Scan for the cell matching the given text and deliver its [x, y] coordinate at center. 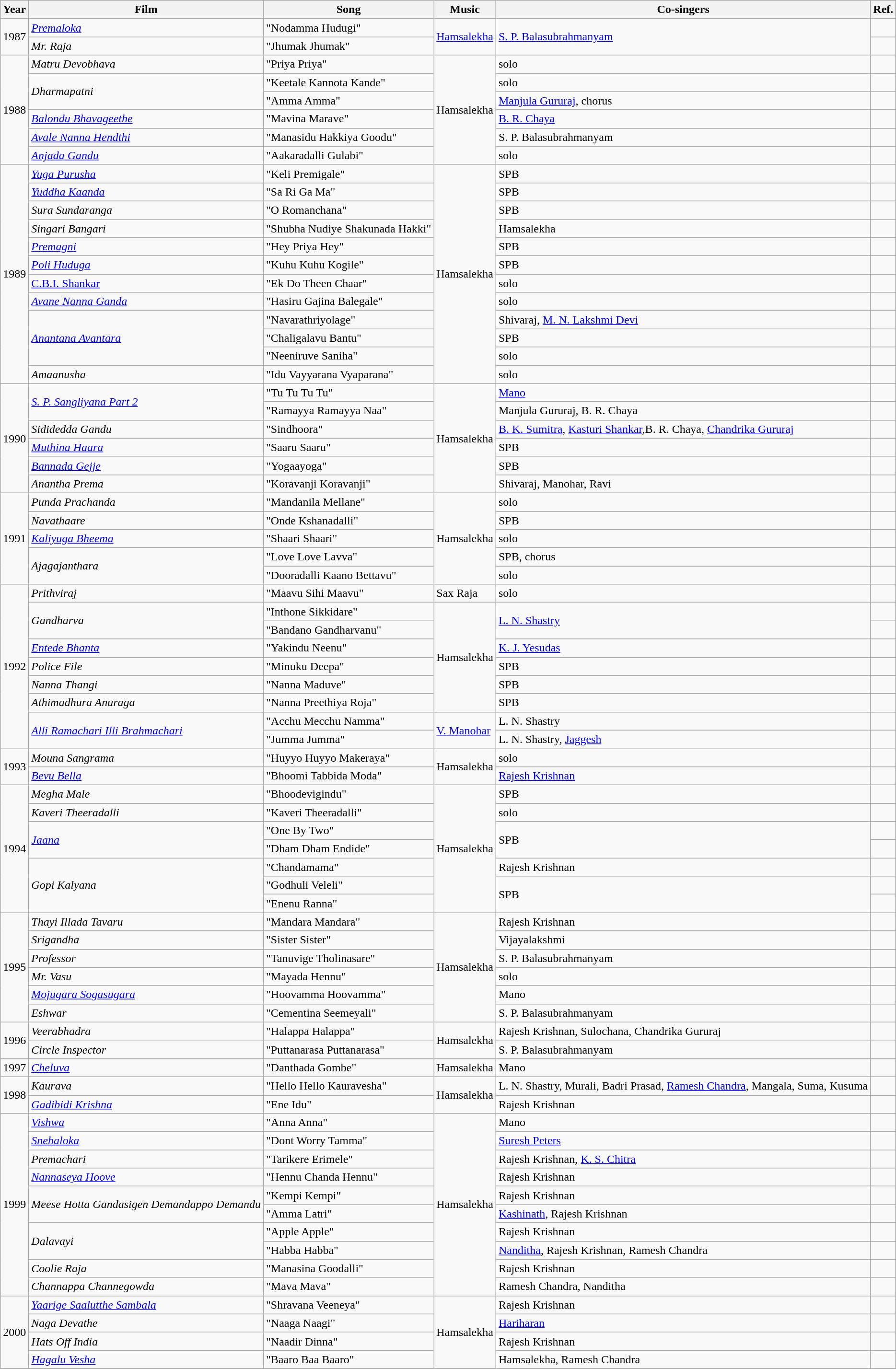
Shivaraj, Manohar, Ravi [683, 484]
Meese Hotta Gandasigen Demandappo Demandu [146, 1205]
Cheluva [146, 1067]
"Mayada Hennu" [348, 976]
1989 [14, 274]
"Amma Amma" [348, 101]
"Mandara Mandara" [348, 922]
"Kempi Kempi" [348, 1195]
"Priya Priya" [348, 64]
Balondu Bhavageethe [146, 119]
"Dham Dham Endide" [348, 849]
Athimadhura Anuraga [146, 703]
S. P. Sangliyana Part 2 [146, 402]
"Baaro Baa Baaro" [348, 1359]
Sax Raja [465, 593]
Yuga Purusha [146, 174]
1994 [14, 848]
1995 [14, 967]
1987 [14, 37]
"Danthada Gombe" [348, 1067]
"Ene Idu" [348, 1104]
Film [146, 10]
Gopi Kalyana [146, 885]
B. R. Chaya [683, 119]
"Navarathriyolage" [348, 320]
C.B.I. Shankar [146, 283]
"Amma Latri" [348, 1214]
Punda Prachanda [146, 502]
Singari Bangari [146, 229]
"Enenu Ranna" [348, 904]
"One By Two" [348, 831]
V. Manohar [465, 730]
Premachari [146, 1159]
L. N. Shastry, Murali, Badri Prasad, Ramesh Chandra, Mangala, Suma, Kusuma [683, 1086]
"Mava Mava" [348, 1287]
Hamsalekha, Ramesh Chandra [683, 1359]
1990 [14, 438]
Eshwar [146, 1013]
Manjula Gururaj, chorus [683, 101]
"Saaru Saaru" [348, 447]
"Koravanji Koravanji" [348, 484]
"Apple Apple" [348, 1232]
Ajagajanthara [146, 566]
"Yakindu Neenu" [348, 648]
"Jumma Jumma" [348, 739]
Thayi Illada Tavaru [146, 922]
"Keli Premigale" [348, 174]
Snehaloka [146, 1141]
"Habba Habba" [348, 1250]
"Aakaradalli Gulabi" [348, 155]
Kaurava [146, 1086]
1991 [14, 538]
"Sa Ri Ga Ma" [348, 192]
Channappa Channegowda [146, 1287]
Jaana [146, 840]
"Ek Do Theen Chaar" [348, 283]
B. K. Sumitra, Kasturi Shankar,B. R. Chaya, Chandrika Gururaj [683, 429]
"Shaari Shaari" [348, 539]
Srigandha [146, 940]
Anantana Avantara [146, 338]
"Kuhu Kuhu Kogile" [348, 265]
"Hoovamma Hoovamma" [348, 995]
"Onde Kshanadalli" [348, 520]
Hats Off India [146, 1341]
Veerabhadra [146, 1031]
Premagni [146, 247]
"Kaveri Theeradalli" [348, 812]
Rajesh Krishnan, Sulochana, Chandrika Gururaj [683, 1031]
Manjula Gururaj, B. R. Chaya [683, 411]
1997 [14, 1067]
Anjada Gandu [146, 155]
Alli Ramachari Illi Brahmachari [146, 730]
"Hey Priya Hey" [348, 247]
"Nodamma Hudugi" [348, 28]
Police File [146, 666]
1998 [14, 1095]
"Sister Sister" [348, 940]
Matru Devobhava [146, 64]
Co-singers [683, 10]
Sura Sundaranga [146, 210]
Dalavayi [146, 1241]
"Manasidu Hakkiya Goodu" [348, 137]
"Shubha Nudiye Shakunada Hakki" [348, 229]
Navathaare [146, 520]
Hagalu Vesha [146, 1359]
Nannaseya Hoove [146, 1177]
Mojugara Sogasugara [146, 995]
"Hello Hello Kauravesha" [348, 1086]
"Godhuli Veleli" [348, 885]
"O Romanchana" [348, 210]
"Mandanila Mellane" [348, 502]
"Naaga Naagi" [348, 1323]
Megha Male [146, 794]
"Nanna Preethiya Roja" [348, 703]
Mr. Raja [146, 46]
Mr. Vasu [146, 976]
Bannada Gejje [146, 465]
"Mavina Marave" [348, 119]
Muthina Haara [146, 447]
"Ramayya Ramayya Naa" [348, 411]
"Hennu Chanda Hennu" [348, 1177]
Yuddha Kaanda [146, 192]
"Dooradalli Kaano Bettavu" [348, 575]
K. J. Yesudas [683, 648]
Kaveri Theeradalli [146, 812]
Sididedda Gandu [146, 429]
"Nanna Maduve" [348, 684]
Mouna Sangrama [146, 757]
Naga Devathe [146, 1323]
Avale Nanna Hendthi [146, 137]
Suresh Peters [683, 1141]
"Chandamama" [348, 867]
Ramesh Chandra, Nanditha [683, 1287]
Song [348, 10]
Poli Huduga [146, 265]
"Halappa Halappa" [348, 1031]
Music [465, 10]
Prithviraj [146, 593]
Coolie Raja [146, 1268]
Year [14, 10]
"Naadir Dinna" [348, 1341]
1988 [14, 110]
1993 [14, 766]
1996 [14, 1040]
SPB, chorus [683, 557]
1999 [14, 1205]
"Hasiru Gajina Balegale" [348, 302]
"Huyyo Huyyo Makeraya" [348, 757]
Shivaraj, M. N. Lakshmi Devi [683, 320]
"Acchu Mecchu Namma" [348, 721]
Hariharan [683, 1323]
Kashinath, Rajesh Krishnan [683, 1214]
Nanditha, Rajesh Krishnan, Ramesh Chandra [683, 1250]
L. N. Shastry, Jaggesh [683, 739]
"Maavu Sihi Maavu" [348, 593]
"Dont Worry Tamma" [348, 1141]
"Shravana Veeneya" [348, 1305]
Professor [146, 958]
"Anna Anna" [348, 1123]
"Manasina Goodalli" [348, 1268]
Anantha Prema [146, 484]
"Inthone Sikkidare" [348, 612]
"Bandano Gandharvanu" [348, 630]
Premaloka [146, 28]
"Keetale Kannota Kande" [348, 82]
1992 [14, 666]
Rajesh Krishnan, K. S. Chitra [683, 1159]
"Tarikere Erimele" [348, 1159]
"Jhumak Jhumak" [348, 46]
Avane Nanna Ganda [146, 302]
Gadibidi Krishna [146, 1104]
Dharmapatni [146, 92]
"Bhoomi Tabbida Moda" [348, 776]
Entede Bhanta [146, 648]
Amaanusha [146, 374]
"Minuku Deepa" [348, 666]
"Cementina Seemeyali" [348, 1013]
Bevu Bella [146, 776]
"Bhoodevigindu" [348, 794]
Vijayalakshmi [683, 940]
"Tu Tu Tu Tu" [348, 393]
"Yogaayoga" [348, 465]
2000 [14, 1332]
Nanna Thangi [146, 684]
"Puttanarasa Puttanarasa" [348, 1049]
"Chaligalavu Bantu" [348, 338]
"Love Love Lavva" [348, 557]
"Neeniruve Saniha" [348, 356]
Yaarige Saalutthe Sambala [146, 1305]
"Sindhoora" [348, 429]
Gandharva [146, 621]
"Tanuvige Tholinasare" [348, 958]
Ref. [883, 10]
"Idu Vayyarana Vyaparana" [348, 374]
Vishwa [146, 1123]
Circle Inspector [146, 1049]
Kaliyuga Bheema [146, 539]
